Return (X, Y) of the center of cell containing provided text 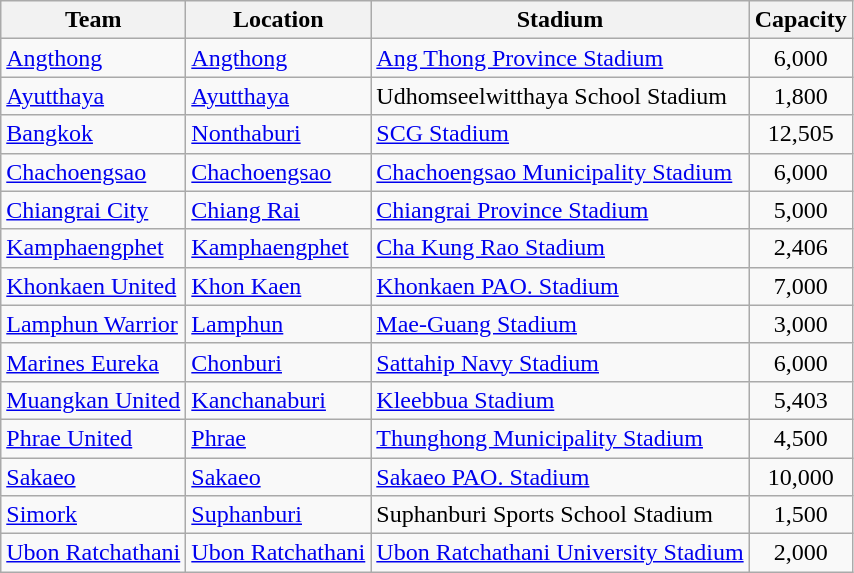
Mae-Guang Stadium (560, 324)
Sattahip Navy Stadium (560, 362)
5,403 (800, 400)
5,000 (800, 210)
12,505 (800, 134)
Kanchanaburi (278, 400)
Udhomseelwitthaya School Stadium (560, 96)
Simork (94, 515)
Chiangrai Province Stadium (560, 210)
Marines Eureka (94, 362)
Nonthaburi (278, 134)
Muangkan United (94, 400)
10,000 (800, 477)
7,000 (800, 286)
Khonkaen PAO. Stadium (560, 286)
Sakaeo PAO. Stadium (560, 477)
1,800 (800, 96)
Khonkaen United (94, 286)
Chiangrai City (94, 210)
Phrae United (94, 438)
Suphanburi (278, 515)
Capacity (800, 20)
Stadium (560, 20)
SCG Stadium (560, 134)
Chiang Rai (278, 210)
4,500 (800, 438)
Chonburi (278, 362)
Location (278, 20)
Chachoengsao Municipality Stadium (560, 172)
Kleebbua Stadium (560, 400)
Bangkok (94, 134)
Lamphun (278, 324)
Lamphun Warrior (94, 324)
3,000 (800, 324)
Suphanburi Sports School Stadium (560, 515)
Phrae (278, 438)
2,406 (800, 248)
Khon Kaen (278, 286)
Ang Thong Province Stadium (560, 58)
1,500 (800, 515)
Team (94, 20)
Cha Kung Rao Stadium (560, 248)
Thunghong Municipality Stadium (560, 438)
2,000 (800, 553)
Ubon Ratchathani University Stadium (560, 553)
